Provide the [X, Y] coordinate of the cell's center where the given text is located.  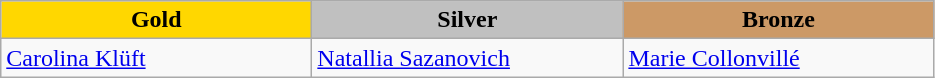
Natallia Sazanovich [468, 58]
Bronze [778, 20]
Marie Collonvillé [778, 58]
Carolina Klüft [156, 58]
Silver [468, 20]
Gold [156, 20]
